For the text-containing cell, return its midpoint in [x, y] coordinate format. 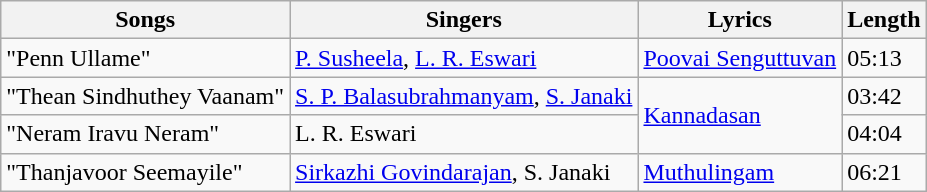
Sirkazhi Govindarajan, S. Janaki [464, 172]
S. P. Balasubrahmanyam, S. Janaki [464, 96]
Muthulingam [740, 172]
Length [884, 20]
Songs [146, 20]
"Thanjavoor Seemayile" [146, 172]
Poovai Senguttuvan [740, 58]
06:21 [884, 172]
"Neram Iravu Neram" [146, 134]
05:13 [884, 58]
"Penn Ullame" [146, 58]
Singers [464, 20]
Kannadasan [740, 115]
"Thean Sindhuthey Vaanam" [146, 96]
P. Susheela, L. R. Eswari [464, 58]
04:04 [884, 134]
03:42 [884, 96]
L. R. Eswari [464, 134]
Lyrics [740, 20]
